Pinpoint the cell where the given text exists, returning its [X, Y] midpoint coordinate. 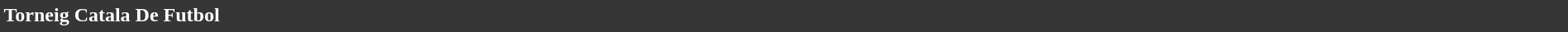
Torneig Catala De Futbol [784, 15]
